Output the (x, y) coordinate of the center of the cell containing the given text.  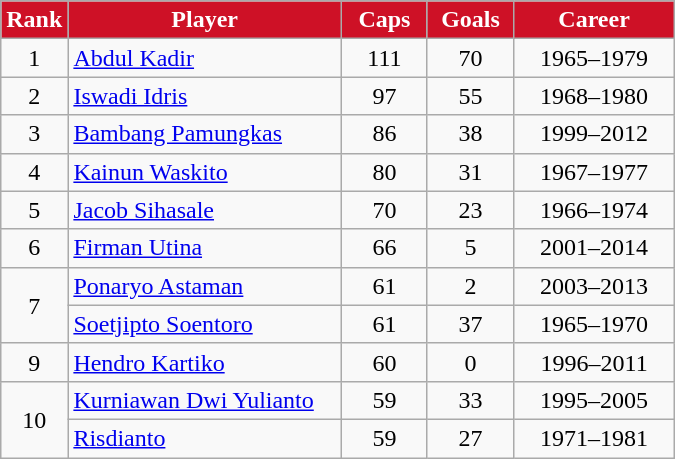
Career (594, 20)
Goals (470, 20)
86 (384, 134)
Hendro Kartiko (205, 362)
1967–1977 (594, 172)
Jacob Sihasale (205, 210)
1966–1974 (594, 210)
Caps (384, 20)
1 (34, 58)
2001–2014 (594, 248)
Kurniawan Dwi Yulianto (205, 400)
66 (384, 248)
Bambang Pamungkas (205, 134)
2003–2013 (594, 286)
111 (384, 58)
80 (384, 172)
Kainun Waskito (205, 172)
97 (384, 96)
Iswadi Idris (205, 96)
37 (470, 324)
Abdul Kadir (205, 58)
Risdianto (205, 438)
23 (470, 210)
33 (470, 400)
1968–1980 (594, 96)
Ponaryo Astaman (205, 286)
0 (470, 362)
31 (470, 172)
3 (34, 134)
55 (470, 96)
10 (34, 419)
Soetjipto Soentoro (205, 324)
60 (384, 362)
Player (205, 20)
1965–1979 (594, 58)
1995–2005 (594, 400)
Rank (34, 20)
6 (34, 248)
1971–1981 (594, 438)
1965–1970 (594, 324)
1999–2012 (594, 134)
Firman Utina (205, 248)
38 (470, 134)
27 (470, 438)
9 (34, 362)
7 (34, 305)
4 (34, 172)
1996–2011 (594, 362)
